Find where the given text appears and provide that cell's center as [X, Y] coordinate. 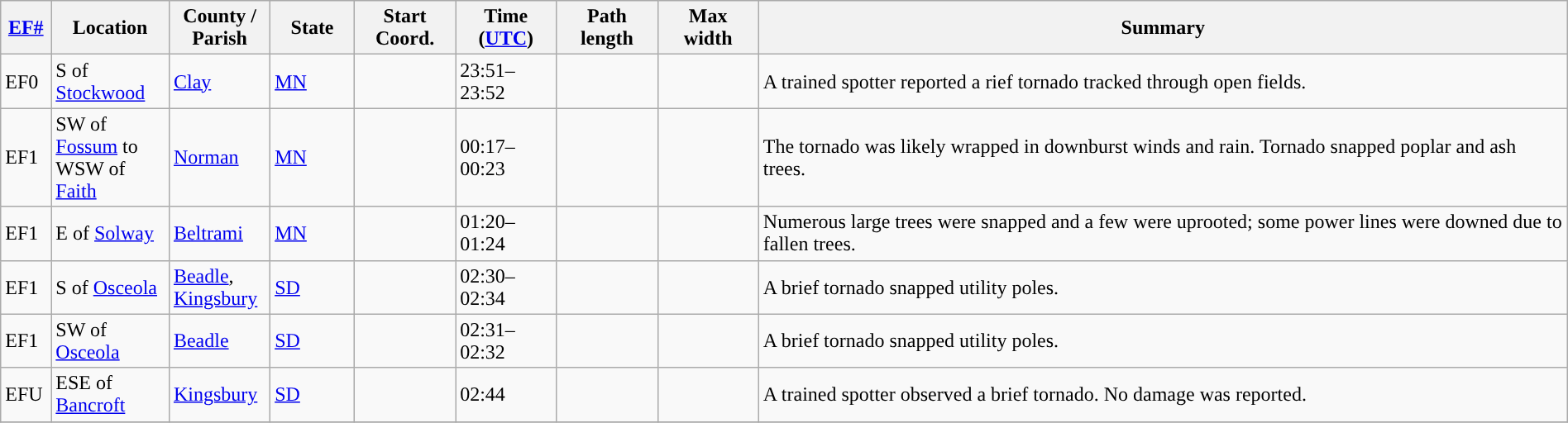
EFU [26, 395]
Beltrami [219, 233]
Beadle, Kingsbury [219, 288]
The tornado was likely wrapped in downburst winds and rain. Tornado snapped poplar and ash trees. [1163, 157]
02:44 [506, 395]
01:20–01:24 [506, 233]
A trained spotter reported a rief tornado tracked through open fields. [1163, 81]
Beadle [219, 340]
02:31–02:32 [506, 340]
02:30–02:34 [506, 288]
Location [111, 28]
E of Solway [111, 233]
Time (UTC) [506, 28]
SW of Fossum to WSW of Faith [111, 157]
Clay [219, 81]
Numerous large trees were snapped and a few were uprooted; some power lines were downed due to fallen trees. [1163, 233]
State [313, 28]
S of Stockwood [111, 81]
Kingsbury [219, 395]
EF# [26, 28]
EF0 [26, 81]
Max width [708, 28]
SW of Osceola [111, 340]
S of Osceola [111, 288]
ESE of Bancroft [111, 395]
Path length [607, 28]
Norman [219, 157]
A trained spotter observed a brief tornado. No damage was reported. [1163, 395]
Summary [1163, 28]
County / Parish [219, 28]
23:51–23:52 [506, 81]
00:17–00:23 [506, 157]
Start Coord. [404, 28]
